Locate the cell with the specified text and output its (X, Y) center coordinate. 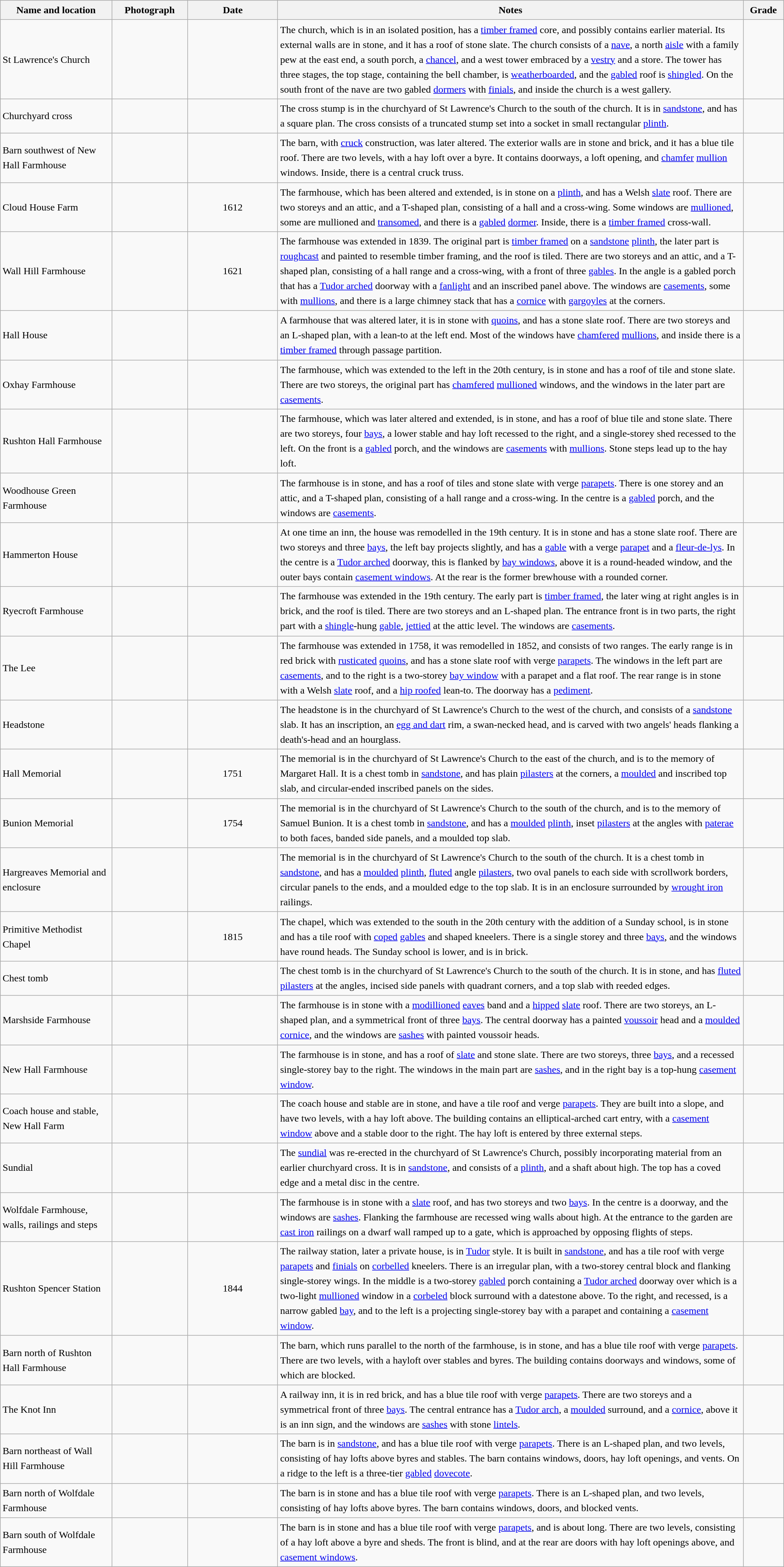
Barn south of Wolfdale Farmhouse (56, 1543)
Rushton Spencer Station (56, 1289)
Rushton Hall Farmhouse (56, 441)
1754 (233, 823)
Ryecroft Farmhouse (56, 611)
Barn north of Wolfdale Farmhouse (56, 1500)
Hammerton House (56, 554)
Hargreaves Memorial and enclosure (56, 880)
1621 (233, 271)
1844 (233, 1289)
New Hall Farmhouse (56, 1069)
Sundial (56, 1168)
Name and location (56, 10)
The Lee (56, 668)
Marshside Farmhouse (56, 1020)
The Knot Inn (56, 1409)
Date (233, 10)
Headstone (56, 725)
Woodhouse Green Farmhouse (56, 498)
St Lawrence's Church (56, 60)
Cloud House Farm (56, 207)
Wolfdale Farmhouse, walls, railings and steps (56, 1217)
Barn southwest of New Hall Farmhouse (56, 158)
Churchyard cross (56, 116)
1815 (233, 936)
Bunion Memorial (56, 823)
Notes (510, 10)
Hall House (56, 335)
Barn north of Rushton Hall Farmhouse (56, 1360)
Photograph (150, 10)
Oxhay Farmhouse (56, 385)
Primitive Methodist Chapel (56, 936)
Chest tomb (56, 978)
Wall Hill Farmhouse (56, 271)
Hall Memorial (56, 774)
1751 (233, 774)
Coach house and stable,New Hall Farm (56, 1118)
Barn northeast of Wall Hill Farmhouse (56, 1458)
Grade (763, 10)
1612 (233, 207)
